Locate the cell with the specified text and output its (X, Y) center coordinate. 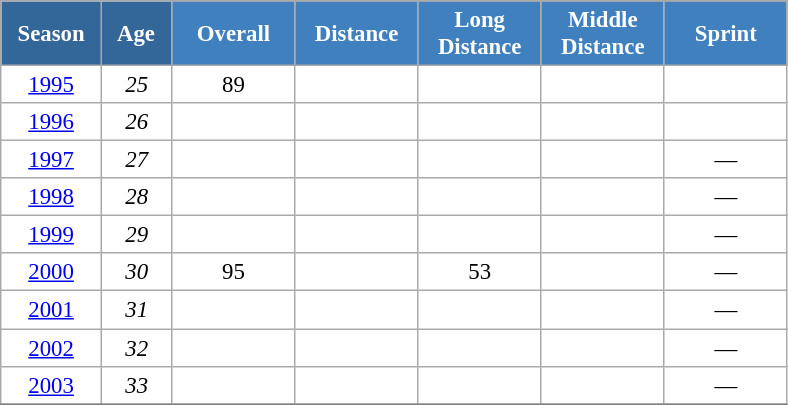
2000 (52, 273)
1997 (52, 160)
32 (136, 348)
Long Distance (480, 34)
Sprint (726, 34)
30 (136, 273)
2002 (52, 348)
29 (136, 235)
31 (136, 310)
33 (136, 385)
Middle Distance (602, 34)
Distance (356, 34)
1996 (52, 122)
2003 (52, 385)
95 (234, 273)
1999 (52, 235)
Age (136, 34)
Overall (234, 34)
53 (480, 273)
25 (136, 85)
1998 (52, 197)
26 (136, 122)
2001 (52, 310)
27 (136, 160)
1995 (52, 85)
28 (136, 197)
Season (52, 34)
89 (234, 85)
